Return the (x, y) coordinate for the center point of the cell that contains the specified text.  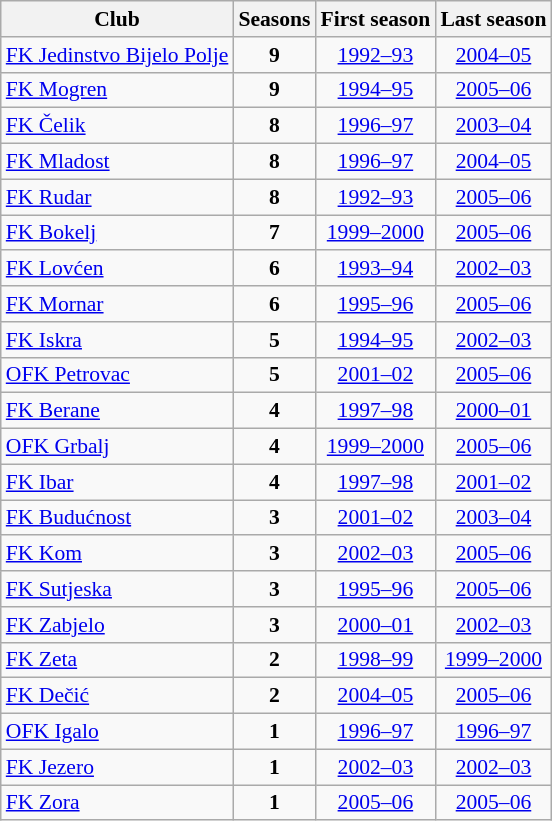
FK Mladost (118, 162)
FK Sutjeska (118, 589)
1998–99 (375, 660)
FK Zabjelo (118, 625)
7 (274, 233)
FK Mogren (118, 90)
FK Čelik (118, 126)
Club (118, 19)
FK Rudar (118, 197)
FK Mornar (118, 304)
FK Zeta (118, 660)
OFK Grbalj (118, 447)
First season (375, 19)
FK Bokelj (118, 233)
Seasons (274, 19)
OFK Petrovac (118, 375)
1993–94 (375, 269)
FK Ibar (118, 482)
OFK Igalo (118, 732)
FK Kom (118, 554)
FK Budućnost (118, 518)
FK Iskra (118, 340)
FK Dečić (118, 696)
Last season (493, 19)
FK Berane (118, 411)
FK Lovćen (118, 269)
FK Jezero (118, 767)
FK Zora (118, 803)
FK Jedinstvo Bijelo Polje (118, 55)
